Return the [x, y] coordinate for the center point of the cell that contains the specified text.  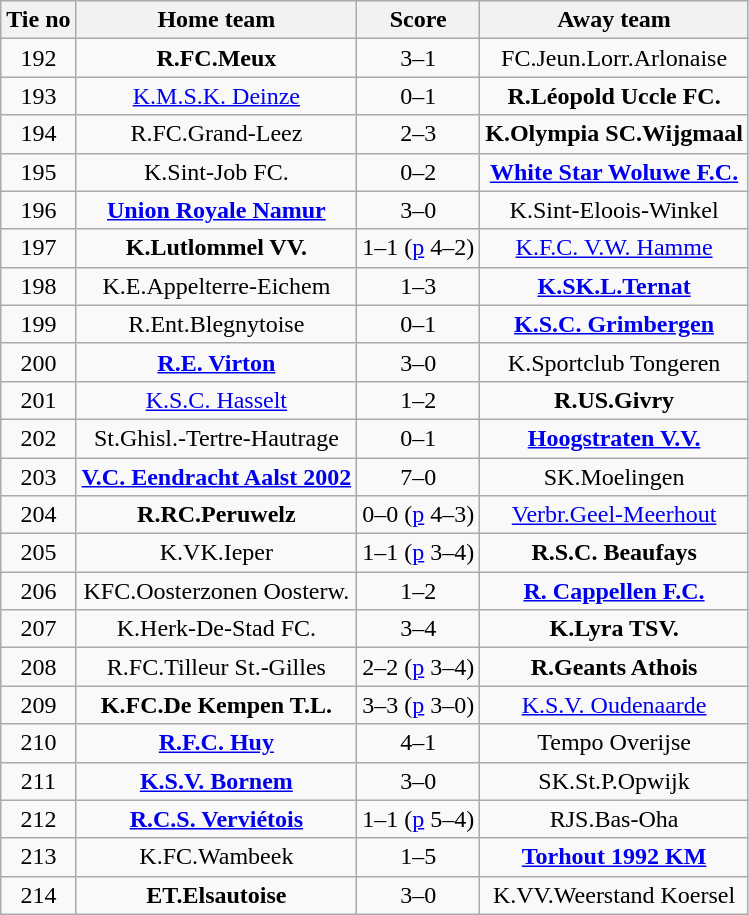
201 [38, 400]
3–1 [418, 58]
1–5 [418, 857]
R.Léopold Uccle FC. [614, 96]
214 [38, 895]
211 [38, 781]
R.S.C. Beaufays [614, 553]
RJS.Bas-Oha [614, 819]
K.Lyra TSV. [614, 629]
Away team [614, 20]
Score [418, 20]
R.RC.Peruwelz [216, 515]
White Star Woluwe F.C. [614, 172]
K.F.C. V.W. Hamme [614, 248]
R.F.C. Huy [216, 743]
1–1 (p 4–2) [418, 248]
Home team [216, 20]
R.Ent.Blegnytoise [216, 324]
K.E.Appelterre-Eichem [216, 286]
R.FC.Grand-Leez [216, 134]
St.Ghisl.-Tertre-Hautrage [216, 438]
K.S.V. Bornem [216, 781]
210 [38, 743]
K.S.V. Oudenaarde [614, 705]
192 [38, 58]
K.Sint-Job FC. [216, 172]
R.Geants Athois [614, 667]
FC.Jeun.Lorr.Arlonaise [614, 58]
194 [38, 134]
K.VK.Ieper [216, 553]
2–2 (p 3–4) [418, 667]
208 [38, 667]
K.Sportclub Tongeren [614, 362]
2–3 [418, 134]
K.Sint-Eloois-Winkel [614, 210]
Hoogstraten V.V. [614, 438]
7–0 [418, 477]
KFC.Oosterzonen Oosterw. [216, 591]
1–3 [418, 286]
R.E. Virton [216, 362]
K.VV.Weerstand Koersel [614, 895]
199 [38, 324]
K.Olympia SC.Wijgmaal [614, 134]
209 [38, 705]
197 [38, 248]
K.Lutlommel VV. [216, 248]
K.S.C. Grimbergen [614, 324]
ET.Elsautoise [216, 895]
1–1 (p 5–4) [418, 819]
Tempo Overijse [614, 743]
K.FC.De Kempen T.L. [216, 705]
3–3 (p 3–0) [418, 705]
K.M.S.K. Deinze [216, 96]
195 [38, 172]
196 [38, 210]
198 [38, 286]
Torhout 1992 KM [614, 857]
204 [38, 515]
1–1 (p 3–4) [418, 553]
0–2 [418, 172]
206 [38, 591]
Union Royale Namur [216, 210]
207 [38, 629]
K.S.C. Hasselt [216, 400]
SK.Moelingen [614, 477]
K.FC.Wambeek [216, 857]
212 [38, 819]
R. Cappellen F.C. [614, 591]
203 [38, 477]
Tie no [38, 20]
202 [38, 438]
R.US.Givry [614, 400]
R.FC.Meux [216, 58]
0–0 (p 4–3) [418, 515]
SK.St.P.Opwijk [614, 781]
4–1 [418, 743]
205 [38, 553]
V.C. Eendracht Aalst 2002 [216, 477]
R.C.S. Verviétois [216, 819]
R.FC.Tilleur St.-Gilles [216, 667]
K.Herk-De-Stad FC. [216, 629]
200 [38, 362]
193 [38, 96]
Verbr.Geel-Meerhout [614, 515]
K.SK.L.Ternat [614, 286]
3–4 [418, 629]
213 [38, 857]
